Search for the cell housing the specified text and yield its [X, Y] center coordinate. 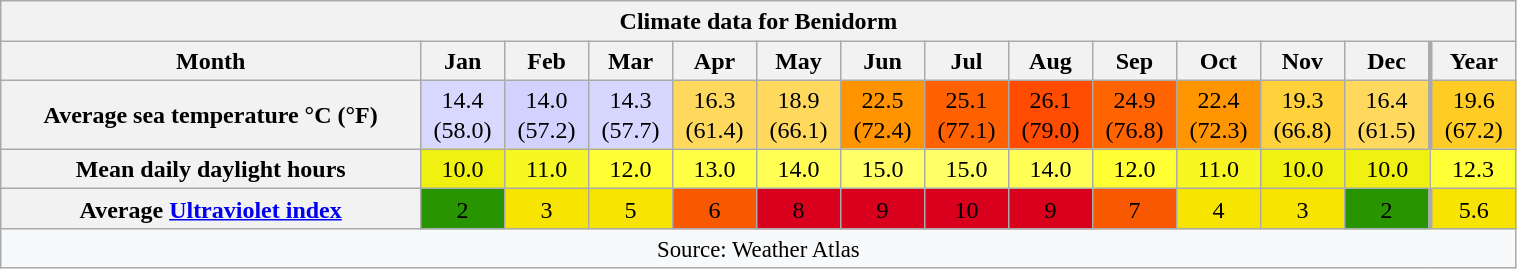
5.6 [1473, 209]
Average sea temperature °C (°F) [211, 114]
16.3(61.4) [715, 114]
Climate data for Benidorm [758, 21]
Mean daily daylight hours [211, 169]
14.3(57.7) [631, 114]
14.4(58.0) [463, 114]
26.1(79.0) [1050, 114]
18.9(66.1) [799, 114]
19.6(67.2) [1473, 114]
Apr [715, 61]
May [799, 61]
22.5(72.4) [883, 114]
Average Ultraviolet index [211, 209]
Year [1473, 61]
Dec [1387, 61]
4 [1218, 209]
7 [1134, 209]
13.0 [715, 169]
Month [211, 61]
Feb [547, 61]
25.1(77.1) [966, 114]
Jul [966, 61]
8 [799, 209]
Jan [463, 61]
10 [966, 209]
14.0(57.2) [547, 114]
Source: Weather Atlas [758, 248]
6 [715, 209]
Nov [1302, 61]
Oct [1218, 61]
19.3(66.8) [1302, 114]
16.4(61.5) [1387, 114]
24.9(76.8) [1134, 114]
Mar [631, 61]
12.3 [1473, 169]
Sep [1134, 61]
22.4(72.3) [1218, 114]
Aug [1050, 61]
Jun [883, 61]
5 [631, 209]
